Output the (X, Y) coordinate of the center of the cell containing the given text.  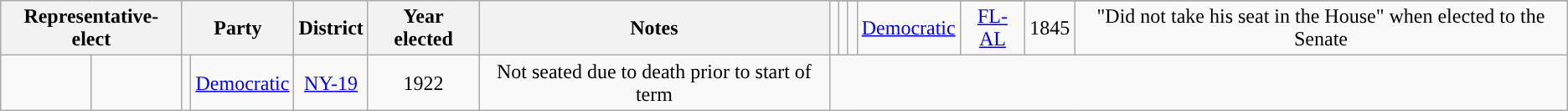
Notes (654, 29)
Party (238, 29)
Representative-elect (91, 29)
"Did not take his seat in the House" when elected to the Senate (1322, 29)
District (331, 29)
NY-19 (331, 82)
1922 (423, 82)
Year elected (423, 29)
Not seated due to death prior to start of term (654, 82)
1845 (1050, 29)
FL-AL (992, 29)
